Detect which cell encompasses the target text, then output its [X, Y] center coordinate. 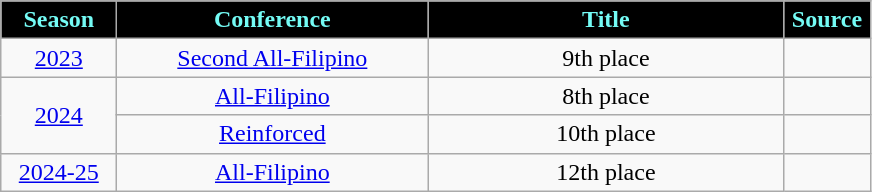
Second All-Filipino [272, 58]
2024-25 [59, 172]
8th place [606, 96]
Season [59, 20]
9th place [606, 58]
2023 [59, 58]
12th place [606, 172]
2024 [59, 115]
10th place [606, 134]
Reinforced [272, 134]
Title [606, 20]
Source [827, 20]
Conference [272, 20]
